From the cell containing the given text, extract its center point as (x, y) coordinate. 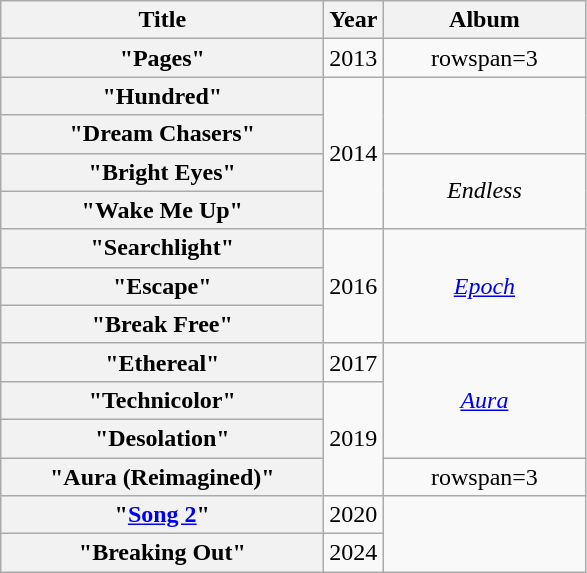
"Dream Chasers" (162, 134)
"Pages" (162, 58)
"Searchlight" (162, 248)
"Song 2" (162, 515)
2019 (354, 438)
2020 (354, 515)
"Aura (Reimagined)" (162, 477)
Aura (484, 400)
2017 (354, 362)
"Ethereal" (162, 362)
2014 (354, 153)
2016 (354, 286)
Epoch (484, 286)
Year (354, 20)
"Bright Eyes" (162, 172)
Album (484, 20)
"Break Free" (162, 324)
"Escape" (162, 286)
"Breaking Out" (162, 553)
Title (162, 20)
"Technicolor" (162, 400)
2024 (354, 553)
Endless (484, 191)
2013 (354, 58)
"Desolation" (162, 438)
"Hundred" (162, 96)
"Wake Me Up" (162, 210)
